Provide the [X, Y] coordinate of the cell's center where the given text is located.  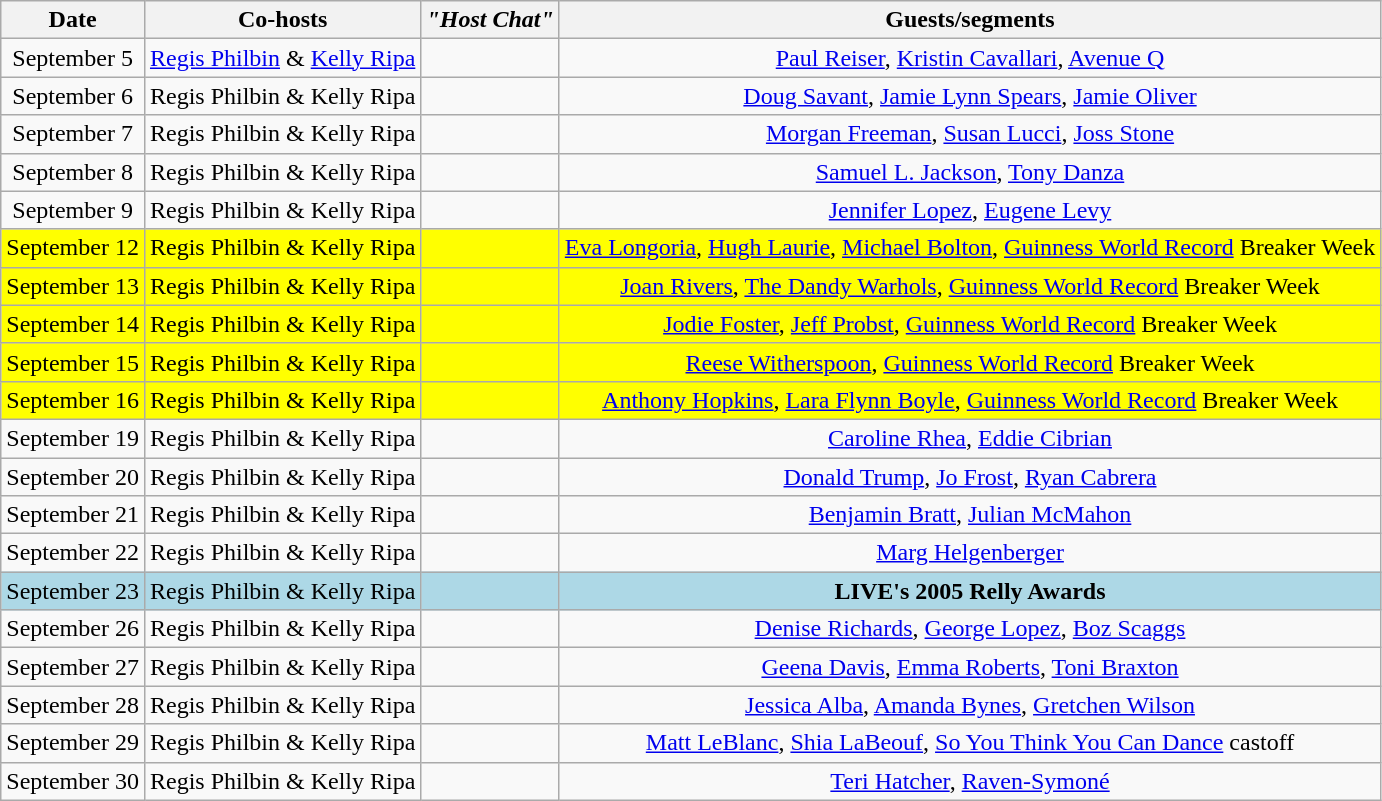
September 20 [73, 477]
Matt LeBlanc, Shia LaBeouf, So You Think You Can Dance castoff [970, 743]
September 19 [73, 438]
September 15 [73, 362]
Eva Longoria, Hugh Laurie, Michael Bolton, Guinness World Record Breaker Week [970, 248]
Marg Helgenberger [970, 553]
September 8 [73, 172]
September 23 [73, 591]
September 26 [73, 629]
September 28 [73, 705]
Date [73, 20]
September 12 [73, 248]
September 30 [73, 781]
Jodie Foster, Jeff Probst, Guinness World Record Breaker Week [970, 324]
Anthony Hopkins, Lara Flynn Boyle, Guinness World Record Breaker Week [970, 400]
September 5 [73, 58]
September 9 [73, 210]
Morgan Freeman, Susan Lucci, Joss Stone [970, 134]
Geena Davis, Emma Roberts, Toni Braxton [970, 667]
September 6 [73, 96]
Jennifer Lopez, Eugene Levy [970, 210]
"Host Chat" [490, 20]
September 29 [73, 743]
Donald Trump, Jo Frost, Ryan Cabrera [970, 477]
Guests/segments [970, 20]
Joan Rivers, The Dandy Warhols, Guinness World Record Breaker Week [970, 286]
LIVE's 2005 Relly Awards [970, 591]
Reese Witherspoon, Guinness World Record Breaker Week [970, 362]
Doug Savant, Jamie Lynn Spears, Jamie Oliver [970, 96]
Samuel L. Jackson, Tony Danza [970, 172]
Paul Reiser, Kristin Cavallari, Avenue Q [970, 58]
Jessica Alba, Amanda Bynes, Gretchen Wilson [970, 705]
Teri Hatcher, Raven-Symoné [970, 781]
September 7 [73, 134]
Co-hosts [282, 20]
Caroline Rhea, Eddie Cibrian [970, 438]
September 16 [73, 400]
September 13 [73, 286]
September 22 [73, 553]
Denise Richards, George Lopez, Boz Scaggs [970, 629]
September 27 [73, 667]
Benjamin Bratt, Julian McMahon [970, 515]
September 21 [73, 515]
September 14 [73, 324]
